Locate the cell with the specified text and output its (x, y) center coordinate. 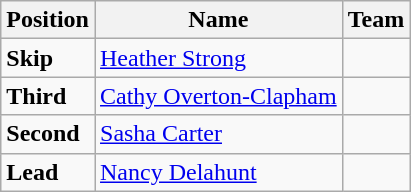
Team (376, 20)
Third (48, 96)
Sasha Carter (218, 134)
Lead (48, 172)
Skip (48, 58)
Name (218, 20)
Nancy Delahunt (218, 172)
Cathy Overton-Clapham (218, 96)
Second (48, 134)
Position (48, 20)
Heather Strong (218, 58)
